Identify which cell holds the provided text, then report its [X, Y] central coordinate. 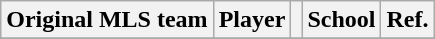
School [342, 20]
Ref. [408, 20]
Original MLS team [107, 20]
Player [252, 20]
